Extract the (X, Y) coordinate from the center of the cell holding the provided text.  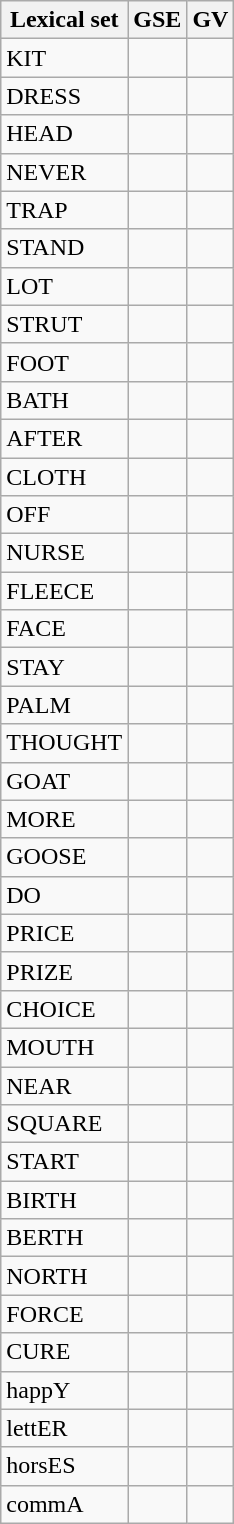
FACE (64, 629)
STRUT (64, 324)
GSE (158, 20)
happY (64, 1390)
horsES (64, 1466)
CHOICE (64, 1009)
SQUARE (64, 1124)
BIRTH (64, 1200)
STAY (64, 667)
FLEECE (64, 591)
PRICE (64, 933)
CURE (64, 1352)
OFF (64, 515)
DO (64, 895)
lettER (64, 1428)
commA (64, 1504)
NEAR (64, 1085)
KIT (64, 58)
NORTH (64, 1276)
CLOTH (64, 477)
LOT (64, 286)
GOAT (64, 781)
FOOT (64, 362)
PRIZE (64, 971)
FORCE (64, 1314)
MOUTH (64, 1047)
START (64, 1162)
MORE (64, 819)
HEAD (64, 134)
BATH (64, 400)
GV (210, 20)
TRAP (64, 210)
DRESS (64, 96)
PALM (64, 705)
THOUGHT (64, 743)
NEVER (64, 172)
AFTER (64, 438)
STAND (64, 248)
GOOSE (64, 857)
BERTH (64, 1238)
NURSE (64, 553)
Lexical set (64, 20)
